Find where the given text appears and provide that cell's center as [x, y] coordinate. 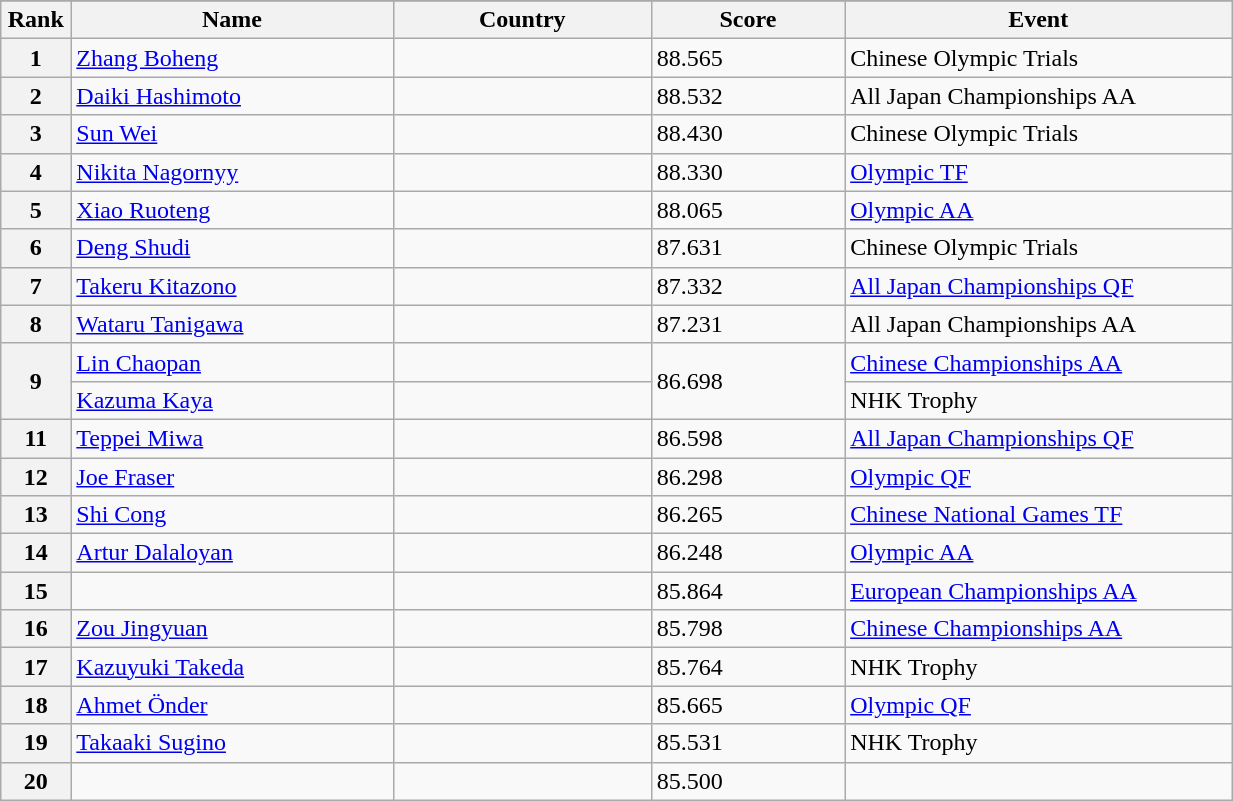
86.298 [748, 477]
88.565 [748, 58]
85.764 [748, 667]
Kazuma Kaya [232, 400]
Name [232, 20]
86.265 [748, 515]
Score [748, 20]
Takaaki Sugino [232, 743]
18 [36, 705]
6 [36, 248]
2 [36, 96]
87.631 [748, 248]
Artur Dalaloyan [232, 553]
Chinese National Games TF [1038, 515]
9 [36, 381]
Shi Cong [232, 515]
1 [36, 58]
Olympic TF [1038, 172]
Country [522, 20]
17 [36, 667]
88.532 [748, 96]
20 [36, 781]
87.332 [748, 286]
86.598 [748, 438]
88.330 [748, 172]
European Championships AA [1038, 591]
Joe Fraser [232, 477]
15 [36, 591]
86.698 [748, 381]
Nikita Nagornyy [232, 172]
12 [36, 477]
Lin Chaopan [232, 362]
86.248 [748, 553]
Xiao Ruoteng [232, 210]
87.231 [748, 324]
Ahmet Önder [232, 705]
85.665 [748, 705]
3 [36, 134]
85.500 [748, 781]
14 [36, 553]
7 [36, 286]
Deng Shudi [232, 248]
85.798 [748, 629]
Teppei Miwa [232, 438]
Zou Jingyuan [232, 629]
4 [36, 172]
8 [36, 324]
5 [36, 210]
Rank [36, 20]
Kazuyuki Takeda [232, 667]
Wataru Tanigawa [232, 324]
88.430 [748, 134]
Sun Wei [232, 134]
Daiki Hashimoto [232, 96]
13 [36, 515]
Takeru Kitazono [232, 286]
88.065 [748, 210]
19 [36, 743]
85.531 [748, 743]
16 [36, 629]
Zhang Boheng [232, 58]
85.864 [748, 591]
Event [1038, 20]
11 [36, 438]
